Extract the [X, Y] coordinate from the center of the cell holding the provided text.  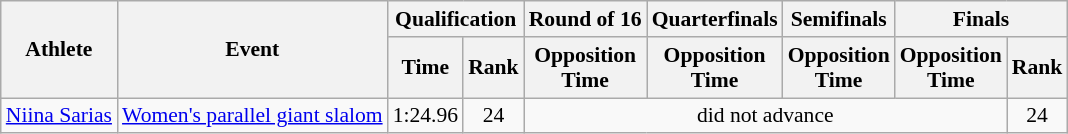
Quarterfinals [715, 19]
Athlete [59, 50]
Time [426, 68]
Niina Sarias [59, 116]
Women's parallel giant slalom [252, 116]
did not advance [766, 116]
Qualification [456, 19]
Finals [982, 19]
Event [252, 50]
Round of 16 [586, 19]
Semifinals [839, 19]
1:24.96 [426, 116]
